Search for the cell housing the specified text and yield its (x, y) center coordinate. 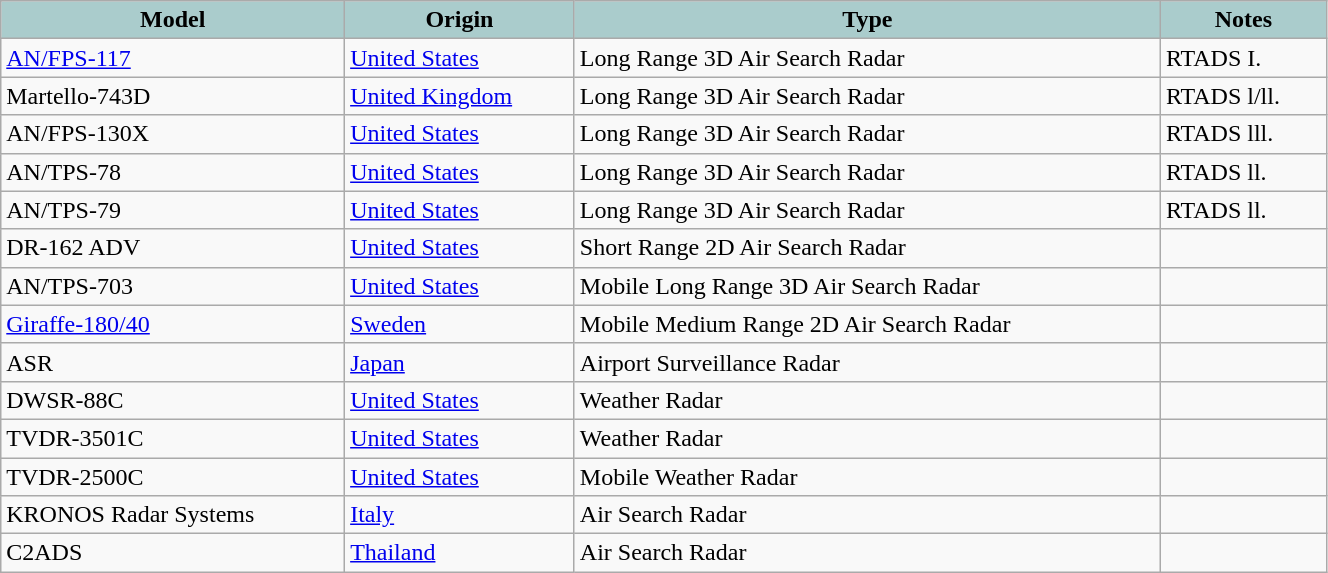
AN/TPS-78 (173, 172)
AN/TPS-79 (173, 210)
DR-162 ADV (173, 248)
United Kingdom (460, 96)
Japan (460, 362)
DWSR-88C (173, 400)
Mobile Weather Radar (867, 477)
RTADS l/ll. (1243, 96)
TVDR-2500C (173, 477)
Thailand (460, 553)
Sweden (460, 324)
TVDR-3501C (173, 438)
Type (867, 20)
Notes (1243, 20)
AN/FPS-117 (173, 58)
AN/TPS-703 (173, 286)
Short Range 2D Air Search Radar (867, 248)
Italy (460, 515)
KRONOS Radar Systems (173, 515)
Giraffe-180/40 (173, 324)
Airport Surveillance Radar (867, 362)
Mobile Medium Range 2D Air Search Radar (867, 324)
RTADS lll. (1243, 134)
C2ADS (173, 553)
Martello-743D (173, 96)
Origin (460, 20)
RTADS I. (1243, 58)
ASR (173, 362)
Model (173, 20)
Mobile Long Range 3D Air Search Radar (867, 286)
AN/FPS-130X (173, 134)
